Scan for the cell matching the given text and deliver its (X, Y) coordinate at center. 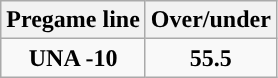
55.5 (210, 58)
UNA -10 (74, 58)
Pregame line (74, 20)
Over/under (210, 20)
